Determine the [X, Y] coordinate at the center of the cell enclosing the given text.  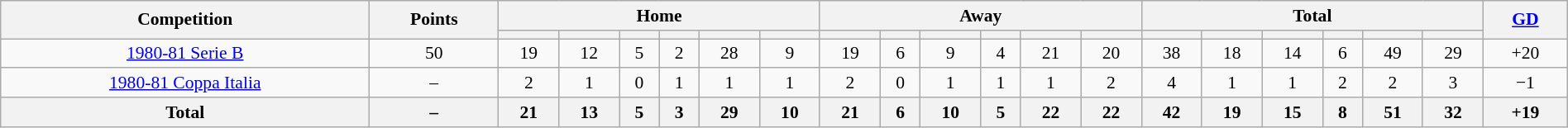
+20 [1526, 53]
32 [1452, 112]
12 [589, 53]
50 [434, 53]
14 [1292, 53]
Home [660, 16]
−1 [1526, 83]
1980-81 Serie B [185, 53]
49 [1393, 53]
+19 [1526, 112]
38 [1171, 53]
Competition [185, 20]
51 [1393, 112]
28 [729, 53]
Points [434, 20]
18 [1232, 53]
8 [1342, 112]
20 [1111, 53]
1980-81 Coppa Italia [185, 83]
13 [589, 112]
15 [1292, 112]
42 [1171, 112]
Away [981, 16]
GD [1526, 20]
